For the text-containing cell, return its midpoint in [x, y] coordinate format. 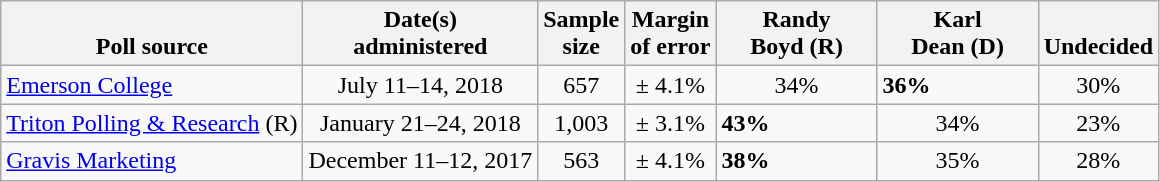
Marginof error [670, 34]
Gravis Marketing [152, 161]
563 [582, 161]
36% [958, 85]
1,003 [582, 123]
Samplesize [582, 34]
RandyBoyd (R) [796, 34]
43% [796, 123]
Undecided [1098, 34]
30% [1098, 85]
± 3.1% [670, 123]
38% [796, 161]
January 21–24, 2018 [420, 123]
Poll source [152, 34]
28% [1098, 161]
KarlDean (D) [958, 34]
35% [958, 161]
Date(s)administered [420, 34]
23% [1098, 123]
December 11–12, 2017 [420, 161]
657 [582, 85]
Triton Polling & Research (R) [152, 123]
July 11–14, 2018 [420, 85]
Emerson College [152, 85]
